Find where the given text appears and provide that cell's center as (x, y) coordinate. 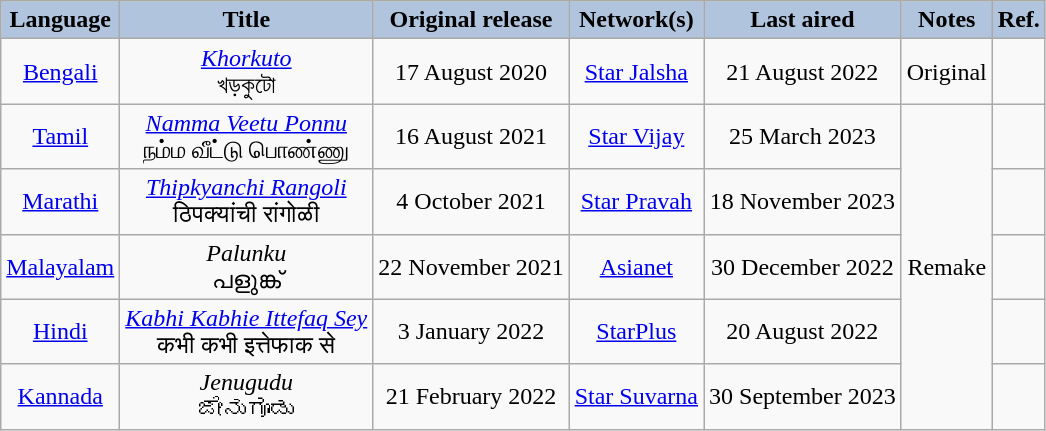
Language (60, 20)
Asianet (636, 266)
Title (246, 20)
18 November 2023 (803, 202)
Bengali (60, 72)
Star Pravah (636, 202)
20 August 2022 (803, 332)
25 March 2023 (803, 136)
Star Suvarna (636, 396)
Jenugudu ಜೇನುಗೂಡು (246, 396)
Original release (471, 20)
Ref. (1018, 20)
Last aired (803, 20)
StarPlus (636, 332)
Marathi (60, 202)
Hindi (60, 332)
Notes (946, 20)
22 November 2021 (471, 266)
Star Vijay (636, 136)
Kannada (60, 396)
17 August 2020 (471, 72)
Tamil (60, 136)
Star Jalsha (636, 72)
4 October 2021 (471, 202)
Palunku പളുങ്ക് (246, 266)
Kabhi Kabhie Ittefaq Sey कभी कभी इत्तेफाक से (246, 332)
16 August 2021 (471, 136)
3 January 2022 (471, 332)
Thipkyanchi Rangoli ठिपक्यांची रांगोळी (246, 202)
Malayalam (60, 266)
30 September 2023 (803, 396)
Network(s) (636, 20)
Original (946, 72)
21 August 2022 (803, 72)
Khorkuto খড়কুটো (246, 72)
21 February 2022 (471, 396)
30 December 2022 (803, 266)
Namma Veetu Ponnu நம்ம வீட்டு பொண்ணு (246, 136)
Remake (946, 266)
